Extract the (x, y) coordinate from the center of the cell holding the provided text.  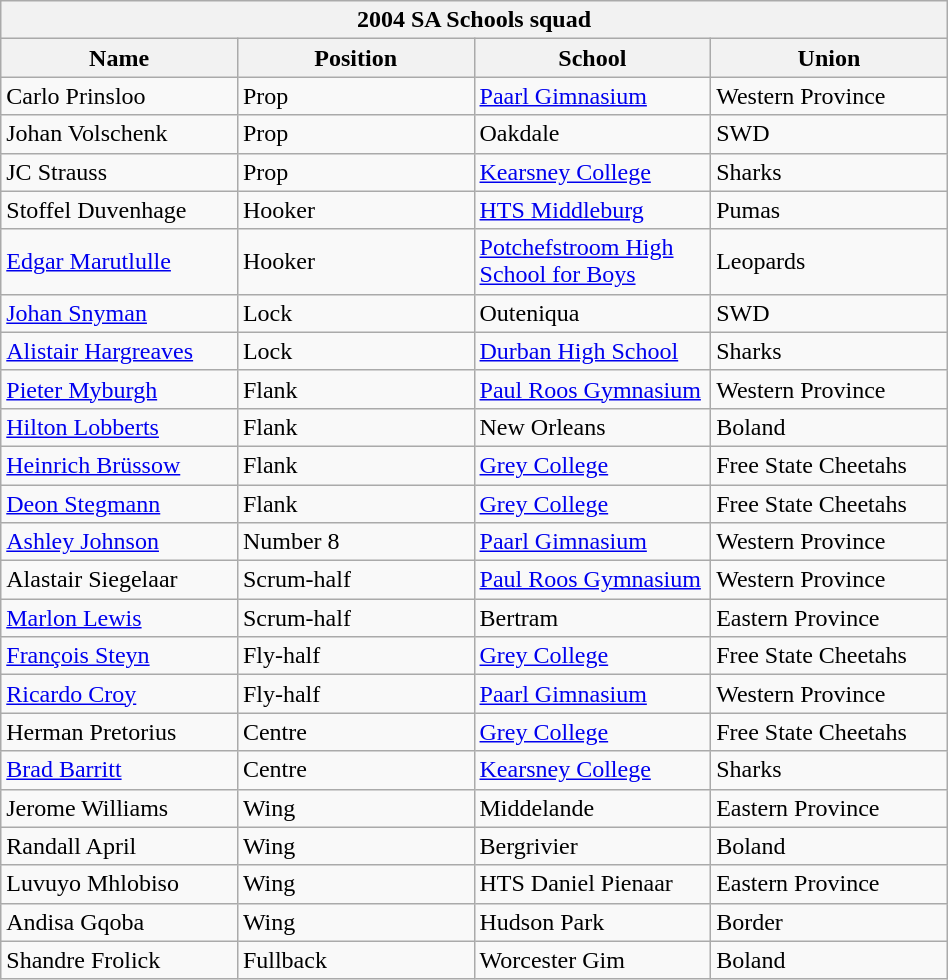
Randall April (120, 846)
Shandre Frolick (120, 960)
New Orleans (592, 427)
Stoffel Duvenhage (120, 210)
Name (120, 58)
Deon Stegmann (120, 503)
Hudson Park (592, 922)
Potchefstroom High School for Boys (592, 262)
Edgar Marutlulle (120, 262)
Heinrich Brüssow (120, 465)
HTS Daniel Pienaar (592, 884)
Pieter Myburgh (120, 389)
Marlon Lewis (120, 618)
Leopards (830, 262)
Union (830, 58)
Jerome Williams (120, 808)
Andisa Gqoba (120, 922)
Ricardo Croy (120, 694)
Fullback (356, 960)
Brad Barritt (120, 770)
François Steyn (120, 656)
Middelande (592, 808)
Johan Snyman (120, 313)
Hilton Lobberts (120, 427)
Alastair Siegelaar (120, 580)
Carlo Prinsloo (120, 96)
School (592, 58)
Position (356, 58)
Luvuyo Mhlobiso (120, 884)
HTS Middleburg (592, 210)
Johan Volschenk (120, 134)
Bertram (592, 618)
Ashley Johnson (120, 542)
Alistair Hargreaves (120, 351)
Worcester Gim (592, 960)
Outeniqua (592, 313)
Number 8 (356, 542)
Oakdale (592, 134)
JC Strauss (120, 172)
Herman Pretorius (120, 732)
Durban High School (592, 351)
Border (830, 922)
Pumas (830, 210)
2004 SA Schools squad (474, 20)
Bergrivier (592, 846)
